Locate the cell with the specified text and output its (X, Y) center coordinate. 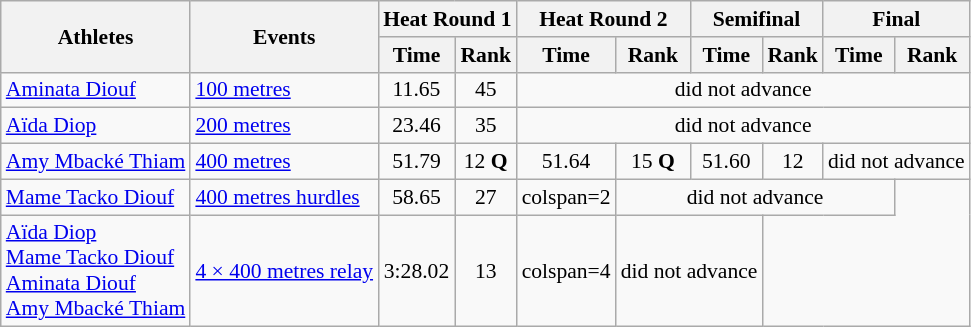
400 metres hurdles (284, 197)
400 metres (284, 162)
Events (284, 36)
11.65 (416, 90)
Mame Tacko Diouf (96, 197)
3:28.02 (416, 271)
Aïda DiopMame Tacko DioufAminata DioufAmy Mbacké Thiam (96, 271)
100 metres (284, 90)
51.79 (416, 162)
Aïda Diop (96, 126)
Aminata Diouf (96, 90)
4 × 400 metres relay (284, 271)
51.64 (566, 162)
Semifinal (756, 19)
Final (896, 19)
colspan=4 (566, 271)
15 Q (654, 162)
colspan=2 (566, 197)
Heat Round 2 (604, 19)
23.46 (416, 126)
Amy Mbacké Thiam (96, 162)
Heat Round 1 (447, 19)
Athletes (96, 36)
27 (486, 197)
13 (486, 271)
200 metres (284, 126)
45 (486, 90)
12 Q (486, 162)
58.65 (416, 197)
12 (792, 162)
35 (486, 126)
51.60 (726, 162)
